Output the (X, Y) coordinate of the center of the cell containing the given text.  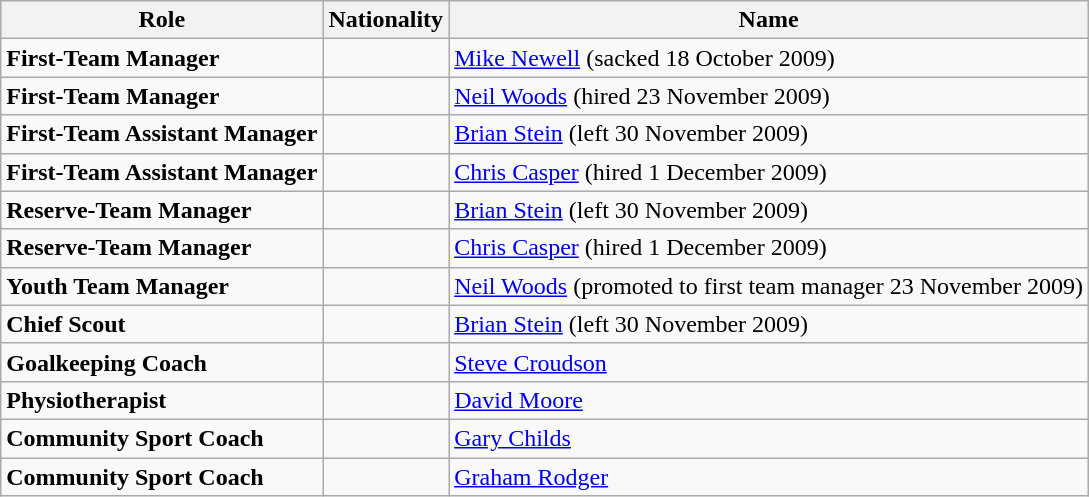
Role (162, 20)
David Moore (769, 400)
Steve Croudson (769, 362)
Nationality (386, 20)
Goalkeeping Coach (162, 362)
Neil Woods (promoted to first team manager 23 November 2009) (769, 286)
Gary Childs (769, 438)
Mike Newell (sacked 18 October 2009) (769, 58)
Name (769, 20)
Graham Rodger (769, 477)
Chief Scout (162, 324)
Physiotherapist (162, 400)
Youth Team Manager (162, 286)
Neil Woods (hired 23 November 2009) (769, 96)
